For the text-containing cell, return its midpoint in (x, y) coordinate format. 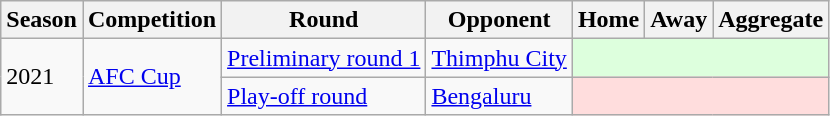
Play-off round (324, 96)
Season (42, 20)
Preliminary round 1 (324, 58)
Opponent (499, 20)
Aggregate (771, 20)
AFC Cup (152, 77)
Bengaluru (499, 96)
Round (324, 20)
Thimphu City (499, 58)
2021 (42, 77)
Competition (152, 20)
Away (679, 20)
Home (608, 20)
